Return [x, y] of the center of cell containing provided text 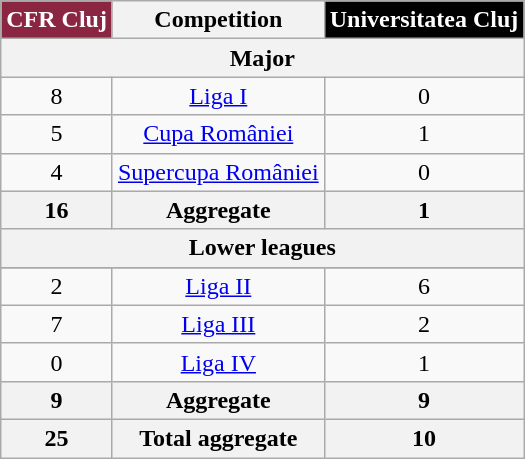
6 [424, 286]
4 [57, 172]
Total aggregate [218, 438]
Liga IV [218, 362]
Supercupa României [218, 172]
5 [57, 134]
Major [262, 58]
Liga III [218, 324]
10 [424, 438]
Competition [218, 20]
8 [57, 96]
Lower leagues [262, 248]
16 [57, 210]
7 [57, 324]
25 [57, 438]
Cupa României [218, 134]
Universitatea Cluj [424, 20]
CFR Cluj [57, 20]
Liga I [218, 96]
Liga II [218, 286]
